For the text-containing cell, return its midpoint in [x, y] coordinate format. 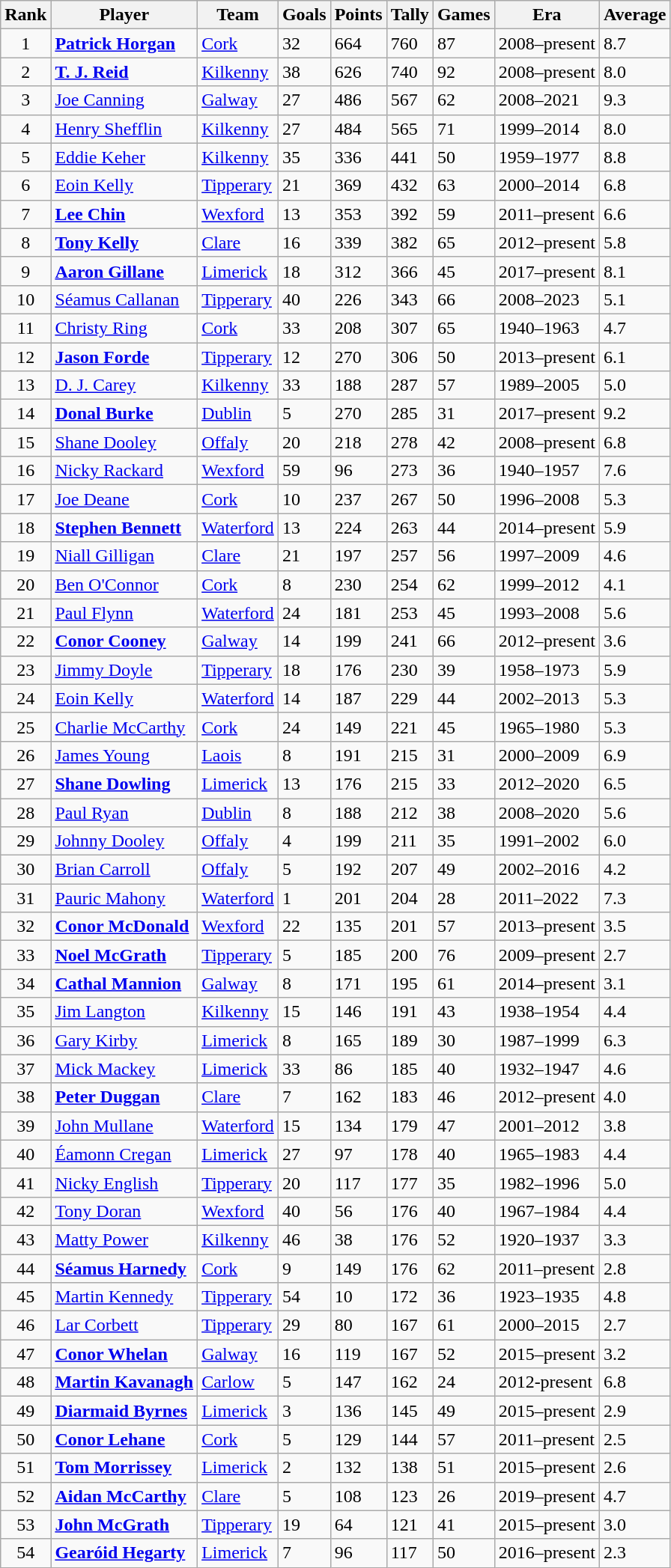
Jason Forde [124, 357]
80 [358, 1326]
306 [410, 357]
34 [25, 983]
Gary Kirby [124, 1040]
565 [410, 129]
Cathal Mannion [124, 983]
129 [358, 1439]
382 [410, 242]
740 [410, 72]
2012–2020 [547, 784]
760 [410, 43]
179 [410, 1126]
2008–2020 [547, 812]
Laois [238, 755]
1993–2008 [547, 613]
3.8 [635, 1126]
221 [410, 727]
189 [410, 1040]
D. J. Carey [124, 385]
7.6 [635, 471]
353 [358, 214]
Niall Gilligan [124, 556]
2.9 [635, 1411]
Player [124, 15]
123 [410, 1496]
1959–1977 [547, 157]
1940–1957 [547, 471]
Shane Dowling [124, 784]
237 [358, 499]
6.1 [635, 357]
Lee Chin [124, 214]
3.0 [635, 1525]
5.8 [635, 242]
138 [410, 1468]
Martin Kavanagh [124, 1382]
2.3 [635, 1553]
146 [358, 1012]
Tom Morrissey [124, 1468]
Noel McGrath [124, 955]
7.3 [635, 898]
Stephen Bennett [124, 528]
200 [410, 955]
Diarmaid Byrnes [124, 1411]
664 [358, 43]
Donal Burke [124, 414]
1932–1947 [547, 1069]
2002–2016 [547, 870]
1989–2005 [547, 385]
53 [25, 1525]
Lar Corbett [124, 1326]
4.0 [635, 1097]
192 [358, 870]
207 [410, 870]
Paul Flynn [124, 613]
195 [410, 983]
1997–2009 [547, 556]
Era [547, 15]
2002–2013 [547, 698]
9.2 [635, 414]
263 [410, 528]
1938–1954 [547, 1012]
63 [464, 186]
James Young [124, 755]
86 [358, 1069]
2008–2021 [547, 100]
Average [635, 15]
71 [464, 129]
Henry Shefflin [124, 129]
369 [358, 186]
1965–1983 [547, 1154]
241 [410, 641]
204 [410, 898]
211 [410, 841]
Ben O'Connor [124, 585]
25 [25, 727]
2016–present [547, 1553]
Nicky Rackard [124, 471]
178 [410, 1154]
254 [410, 585]
1999–2014 [547, 129]
6.9 [635, 755]
2.6 [635, 1468]
23 [25, 670]
Carlow [238, 1382]
121 [410, 1525]
1920–1937 [547, 1239]
4.2 [635, 870]
2000–2015 [547, 1326]
226 [358, 299]
Jimmy Doyle [124, 670]
Martin Kennedy [124, 1297]
Tony Doran [124, 1211]
312 [358, 271]
6.6 [635, 214]
Charlie McCarthy [124, 727]
108 [358, 1496]
273 [410, 471]
5.1 [635, 299]
87 [464, 43]
1999–2012 [547, 585]
Goals [304, 15]
8.8 [635, 157]
Jim Langton [124, 1012]
Joe Deane [124, 499]
172 [410, 1297]
4.8 [635, 1297]
567 [410, 100]
John Mullane [124, 1126]
134 [358, 1126]
2.8 [635, 1269]
441 [410, 157]
1923–1935 [547, 1297]
Peter Duggan [124, 1097]
6.0 [635, 841]
1996–2008 [547, 499]
Tony Kelly [124, 242]
8.7 [635, 43]
285 [410, 414]
2011–2022 [547, 898]
181 [358, 613]
11 [25, 328]
Games [464, 15]
3.6 [635, 641]
2.5 [635, 1439]
1967–1984 [547, 1211]
Nicky English [124, 1183]
Aidan McCarthy [124, 1496]
287 [410, 385]
48 [25, 1382]
Patrick Horgan [124, 43]
2009–present [547, 955]
343 [410, 299]
76 [464, 955]
Mick Mackey [124, 1069]
1991–2002 [547, 841]
Conor Cooney [124, 641]
208 [358, 328]
97 [358, 1154]
Éamonn Cregan [124, 1154]
212 [410, 812]
135 [358, 927]
1965–1980 [547, 727]
Points [358, 15]
Conor Whelan [124, 1354]
392 [410, 214]
Séamus Callanan [124, 299]
177 [410, 1183]
144 [410, 1439]
257 [410, 556]
1987–1999 [547, 1040]
307 [410, 328]
626 [358, 72]
17 [25, 499]
T. J. Reid [124, 72]
3.2 [635, 1354]
Rank [25, 15]
132 [358, 1468]
267 [410, 499]
3.1 [635, 983]
Aaron Gillane [124, 271]
1940–1963 [547, 328]
119 [358, 1354]
432 [410, 186]
253 [410, 613]
187 [358, 698]
Conor Lehane [124, 1439]
92 [464, 72]
Paul Ryan [124, 812]
278 [410, 442]
64 [358, 1525]
Matty Power [124, 1239]
Christy Ring [124, 328]
Brian Carroll [124, 870]
339 [358, 242]
2000–2014 [547, 186]
Tally [410, 15]
Eddie Keher [124, 157]
183 [410, 1097]
Shane Dooley [124, 442]
484 [358, 129]
Conor McDonald [124, 927]
2000–2009 [547, 755]
3.3 [635, 1239]
1958–1973 [547, 670]
229 [410, 698]
2001–2012 [547, 1126]
2012-present [547, 1382]
Team [238, 15]
3.5 [635, 927]
Séamus Harnedy [124, 1269]
165 [358, 1040]
2008–2023 [547, 299]
136 [358, 1411]
171 [358, 983]
366 [410, 271]
224 [358, 528]
Joe Canning [124, 100]
2019–present [547, 1496]
Johnny Dooley [124, 841]
218 [358, 442]
John McGrath [124, 1525]
145 [410, 1411]
6 [25, 186]
6.5 [635, 784]
Gearóid Hegarty [124, 1553]
336 [358, 157]
147 [358, 1382]
486 [358, 100]
1982–1996 [547, 1183]
Pauric Mahony [124, 898]
9.3 [635, 100]
197 [358, 556]
6.3 [635, 1040]
37 [25, 1069]
4.1 [635, 585]
8.1 [635, 271]
